Output the [X, Y] coordinate of the center of the cell containing the given text.  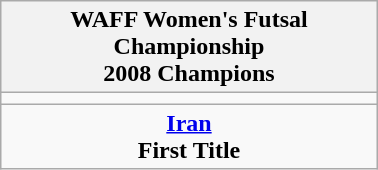
IranFirst Title [189, 136]
WAFF Women's Futsal Championship 2008 Champions [189, 47]
